Extract the (X, Y) coordinate from the center of the cell holding the provided text.  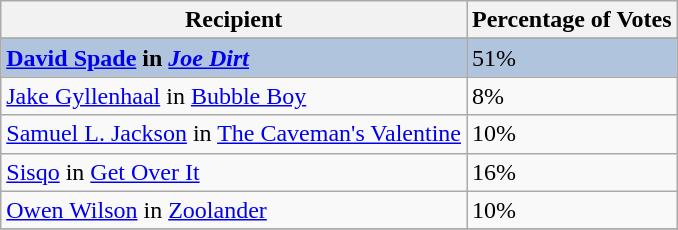
Recipient (234, 20)
Owen Wilson in Zoolander (234, 210)
Samuel L. Jackson in The Caveman's Valentine (234, 134)
8% (572, 96)
51% (572, 58)
Percentage of Votes (572, 20)
Sisqo in Get Over It (234, 172)
David Spade in Joe Dirt (234, 58)
16% (572, 172)
Jake Gyllenhaal in Bubble Boy (234, 96)
